Detect which cell encompasses the target text, then output its (X, Y) center coordinate. 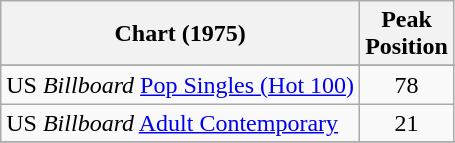
US Billboard Pop Singles (Hot 100) (180, 85)
PeakPosition (407, 34)
78 (407, 85)
US Billboard Adult Contemporary (180, 123)
Chart (1975) (180, 34)
21 (407, 123)
